From the cell containing the given text, extract its center point as [X, Y] coordinate. 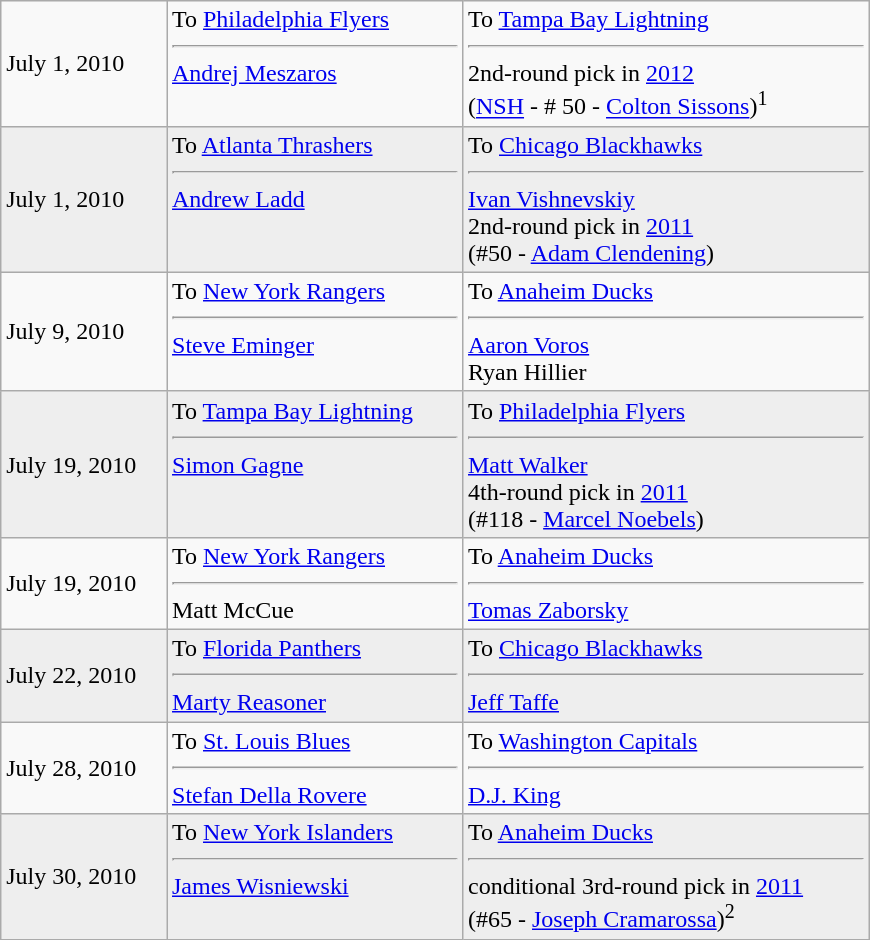
To St. Louis BluesStefan Della Rovere [314, 768]
To Anaheim Ducksconditional 3rd-round pick in 2011(#65 - Joseph Cramarossa)2 [666, 877]
To Anaheim DucksTomas Zaborsky [666, 583]
To Chicago BlackhawksIvan Vishnevskiy2nd-round pick in 2011(#50 - Adam Clendening) [666, 199]
To New York IslandersJames Wisniewski [314, 877]
July 22, 2010 [84, 676]
To New York RangersMatt McCue [314, 583]
To Philadelphia FlyersMatt Walker4th-round pick in 2011(#118 - Marcel Noebels) [666, 464]
July 9, 2010 [84, 332]
To Atlanta ThrashersAndrew Ladd [314, 199]
To Washington CapitalsD.J. King [666, 768]
To New York RangersSteve Eminger [314, 332]
To Anaheim DucksAaron VorosRyan Hillier [666, 332]
July 28, 2010 [84, 768]
To Chicago BlackhawksJeff Taffe [666, 676]
To Philadelphia FlyersAndrej Meszaros [314, 64]
To Tampa Bay LightningSimon Gagne [314, 464]
To Tampa Bay Lightning2nd-round pick in 2012(NSH - # 50 - Colton Sissons)1 [666, 64]
To Florida PanthersMarty Reasoner [314, 676]
July 30, 2010 [84, 877]
